From the cell containing the given text, extract its center point as [x, y] coordinate. 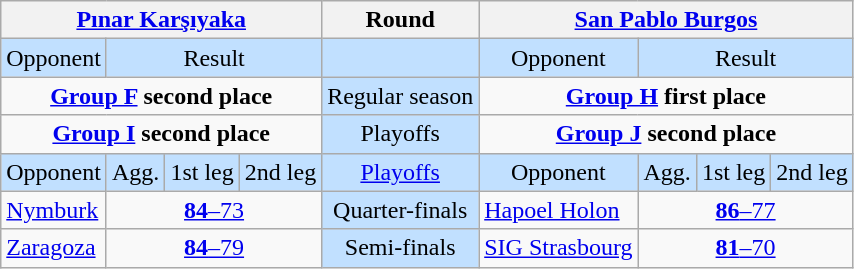
SIG Strasbourg [558, 248]
Group I second place [162, 134]
Pınar Karşıyaka [162, 20]
Group J second place [666, 134]
84–79 [214, 248]
84–73 [214, 210]
San Pablo Burgos [666, 20]
Group F second place [162, 96]
81–70 [746, 248]
86–77 [746, 210]
Group H first place [666, 96]
Round [400, 20]
Zaragoza [54, 248]
Semi-finals [400, 248]
Hapoel Holon [558, 210]
Regular season [400, 96]
Nymburk [54, 210]
Quarter-finals [400, 210]
